Scan for the cell matching the given text and deliver its [X, Y] coordinate at center. 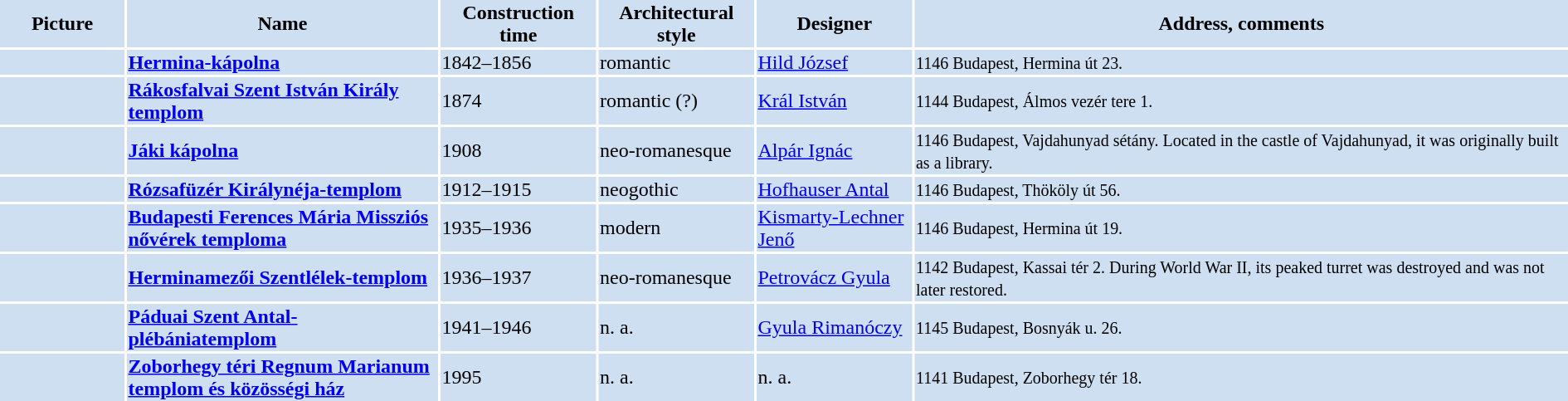
1141 Budapest, Zoborhegy tér 18. [1241, 377]
1145 Budapest, Bosnyák u. 26. [1241, 327]
1995 [519, 377]
1146 Budapest, Vajdahunyad sétány. Located in the castle of Vajdahunyad, it was originally built as a library. [1241, 151]
Gyula Rimanóczy [835, 327]
Herminamezői Szentlélek-templom [282, 277]
1912–1915 [519, 189]
Budapesti Ferences Mária Missziós nővérek temploma [282, 227]
Král István [835, 101]
Designer [835, 23]
1146 Budapest, Hermina út 23. [1241, 62]
Hermina-kápolna [282, 62]
1142 Budapest, Kassai tér 2. During World War II, its peaked turret was destroyed and was not later restored. [1241, 277]
Architectural style [677, 23]
Picture [62, 23]
1936–1937 [519, 277]
neogothic [677, 189]
Hild József [835, 62]
1874 [519, 101]
romantic [677, 62]
Petrovácz Gyula [835, 277]
1935–1936 [519, 227]
1144 Budapest, Álmos vezér tere 1. [1241, 101]
1941–1946 [519, 327]
Alpár Ignác [835, 151]
Jáki kápolna [282, 151]
Páduai Szent Antal-plébániatemplom [282, 327]
Rózsafüzér Királynéja-templom [282, 189]
1908 [519, 151]
Kismarty-Lechner Jenő [835, 227]
romantic (?) [677, 101]
Address, comments [1241, 23]
Construction time [519, 23]
Name [282, 23]
1146 Budapest, Thököly út 56. [1241, 189]
modern [677, 227]
Zoborhegy téri Regnum Marianum templom és közösségi ház [282, 377]
Hofhauser Antal [835, 189]
1842–1856 [519, 62]
Rákosfalvai Szent István Király templom [282, 101]
1146 Budapest, Hermina út 19. [1241, 227]
